Provide the [X, Y] coordinate of the cell's center where the given text is located.  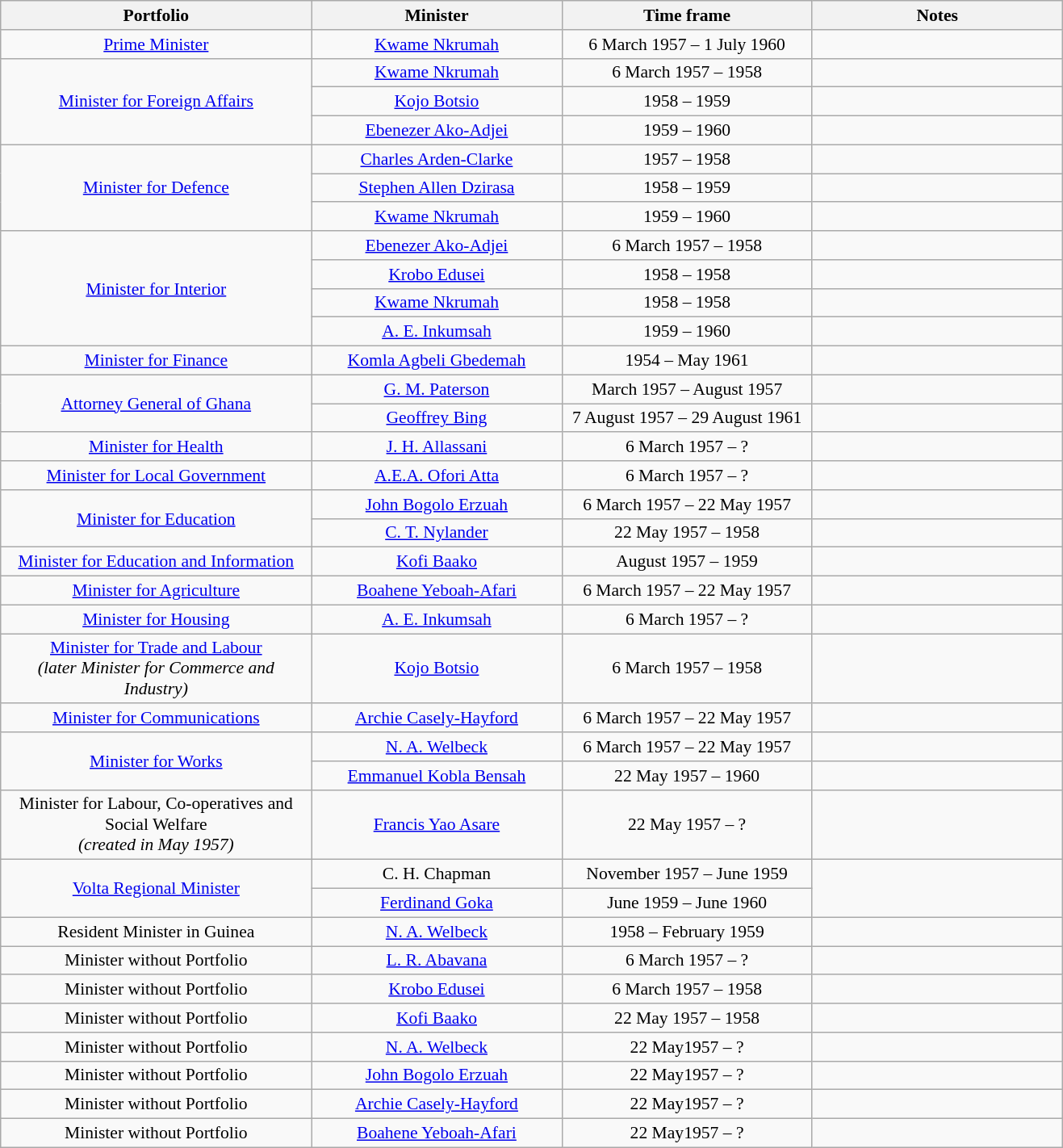
August 1957 – 1959 [687, 562]
Time frame [687, 15]
Attorney General of Ghana [157, 404]
Prime Minister [157, 44]
22 May 1957 – ? [687, 825]
Geoffrey Bing [437, 418]
Minister for Education [157, 518]
Minister for Works [157, 760]
Minister for Agriculture [157, 591]
J. H. Allassani [437, 447]
March 1957 – August 1957 [687, 389]
1958 – February 1959 [687, 932]
Francis Yao Asare [437, 825]
Minister for Labour, Co-operatives and Social Welfare(created in May 1957) [157, 825]
Minister for Trade and Labour(later Minister for Commerce and Industry) [157, 668]
Komla Agbeli Gbedemah [437, 361]
Minister for Finance [157, 361]
C. T. Nylander [437, 533]
Minister for Communications [157, 719]
June 1959 – June 1960 [687, 903]
1957 – 1958 [687, 159]
Notes [937, 15]
G. M. Paterson [437, 389]
C. H. Chapman [437, 874]
Minister for Health [157, 447]
Resident Minister in Guinea [157, 932]
Minister [437, 15]
A.E.A. Ofori Atta [437, 476]
Minister for Education and Information [157, 562]
Minister for Housing [157, 619]
1954 – May 1961 [687, 361]
Minister for Local Government [157, 476]
Minister for Foreign Affairs [157, 102]
Stephen Allen Dzirasa [437, 188]
Volta Regional Minister [157, 888]
Ferdinand Goka [437, 903]
November 1957 – June 1959 [687, 874]
22 May 1957 – 1960 [687, 776]
6 March 1957 – 1 July 1960 [687, 44]
7 August 1957 – 29 August 1961 [687, 418]
Charles Arden-Clarke [437, 159]
L. R. Abavana [437, 961]
Portfolio [157, 15]
Minister for Interior [157, 288]
Minister for Defence [157, 187]
Emmanuel Kobla Bensah [437, 776]
